Search for the cell housing the specified text and yield its (x, y) center coordinate. 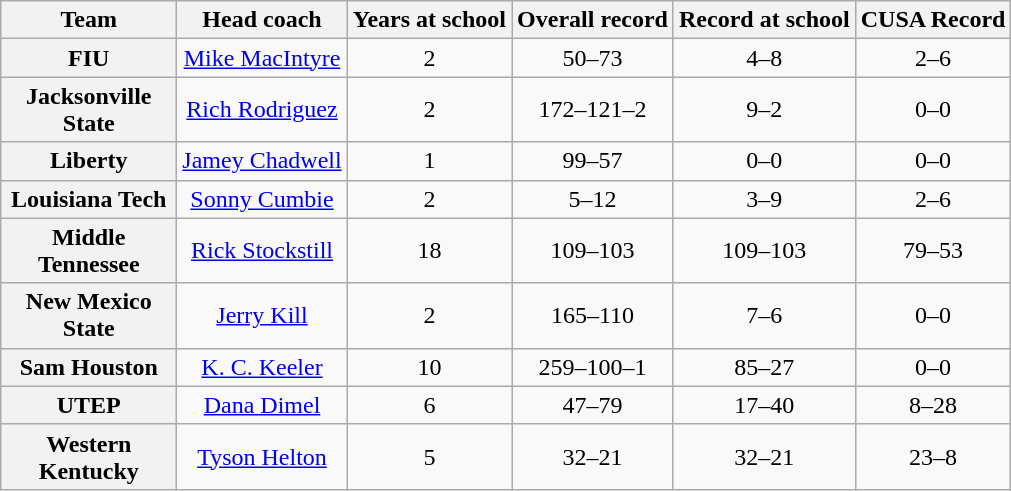
3–9 (764, 199)
7–6 (764, 316)
79–53 (933, 250)
Rick Stockstill (262, 250)
Jacksonville State (89, 110)
5–12 (593, 199)
18 (429, 250)
10 (429, 367)
Overall record (593, 20)
47–79 (593, 405)
5 (429, 456)
Sam Houston (89, 367)
1 (429, 161)
Jamey Chadwell (262, 161)
23–8 (933, 456)
Western Kentucky (89, 456)
172–121–2 (593, 110)
Louisiana Tech (89, 199)
259–100–1 (593, 367)
8–28 (933, 405)
Mike MacIntyre (262, 58)
50–73 (593, 58)
Sonny Cumbie (262, 199)
Rich Rodriguez (262, 110)
Dana Dimel (262, 405)
165–110 (593, 316)
CUSA Record (933, 20)
Years at school (429, 20)
Jerry Kill (262, 316)
FIU (89, 58)
UTEP (89, 405)
Middle Tennessee (89, 250)
85–27 (764, 367)
17–40 (764, 405)
Team (89, 20)
Liberty (89, 161)
Tyson Helton (262, 456)
4–8 (764, 58)
9–2 (764, 110)
6 (429, 405)
New Mexico State (89, 316)
99–57 (593, 161)
Record at school (764, 20)
Head coach (262, 20)
K. C. Keeler (262, 367)
